Pinpoint the cell where the given text exists, returning its [x, y] midpoint coordinate. 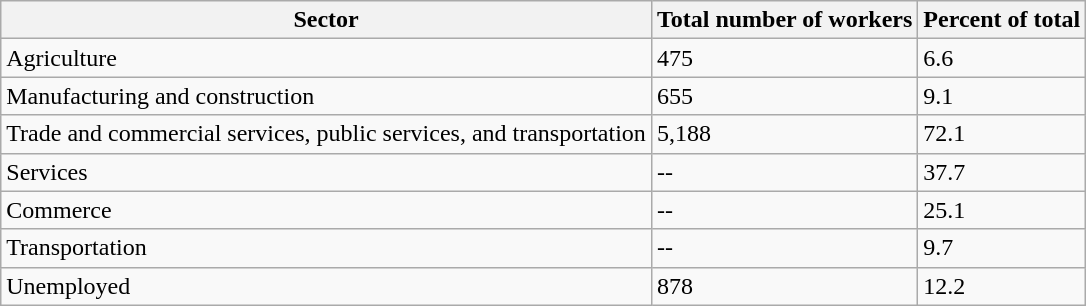
6.6 [1002, 58]
475 [784, 58]
5,188 [784, 134]
9.7 [1002, 248]
655 [784, 96]
72.1 [1002, 134]
878 [784, 286]
Agriculture [326, 58]
37.7 [1002, 172]
Total number of workers [784, 20]
Sector [326, 20]
Commerce [326, 210]
Percent of total [1002, 20]
Services [326, 172]
Trade and commercial services, public services, and transportation [326, 134]
Manufacturing and construction [326, 96]
25.1 [1002, 210]
12.2 [1002, 286]
Transportation [326, 248]
9.1 [1002, 96]
Unemployed [326, 286]
